For the text-containing cell, return its midpoint in [X, Y] coordinate format. 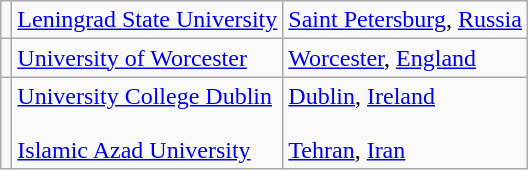
University of Worcester [148, 58]
Leningrad State University [148, 20]
Dublin, IrelandTehran, Iran [406, 123]
University College Dublin Islamic Azad University [148, 123]
Worcester, England [406, 58]
Saint Petersburg, Russia [406, 20]
